Identify which cell holds the provided text, then report its [X, Y] central coordinate. 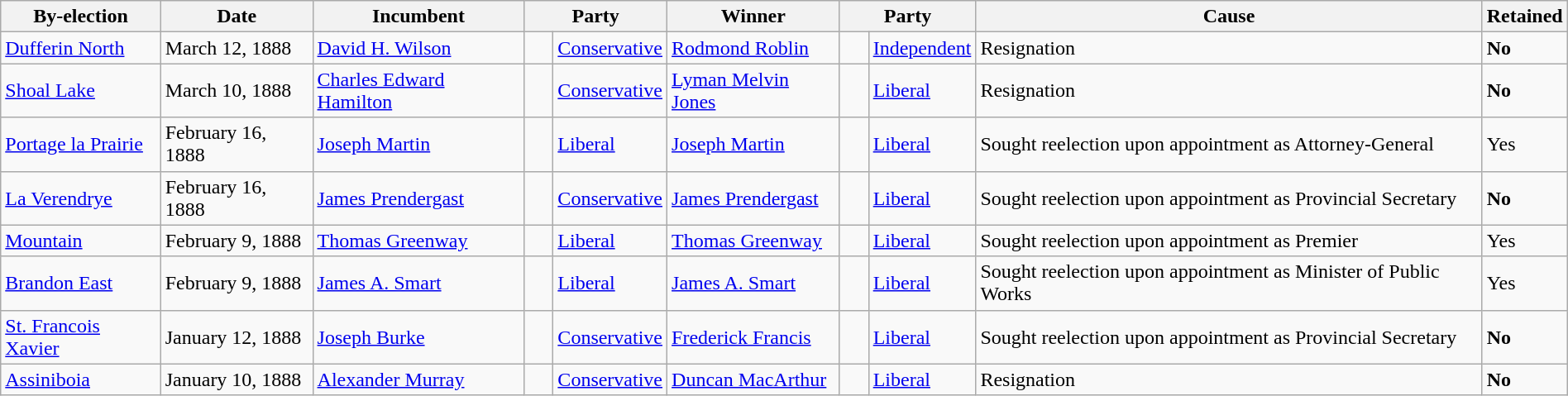
January 12, 1888 [237, 337]
Frederick Francis [754, 337]
Sought reelection upon appointment as Premier [1229, 241]
March 12, 1888 [237, 48]
Charles Edward Hamilton [418, 91]
Alexander Murray [418, 379]
Mountain [81, 241]
Duncan MacArthur [754, 379]
Sought reelection upon appointment as Minister of Public Works [1229, 283]
David H. Wilson [418, 48]
Shoal Lake [81, 91]
Portage la Prairie [81, 144]
Incumbent [418, 17]
La Verendrye [81, 198]
Dufferin North [81, 48]
Date [237, 17]
Cause [1229, 17]
Independent [922, 48]
Joseph Burke [418, 337]
Winner [754, 17]
Lyman Melvin Jones [754, 91]
St. Francois Xavier [81, 337]
Rodmond Roblin [754, 48]
Sought reelection upon appointment as Attorney-General [1229, 144]
Assiniboia [81, 379]
By-election [81, 17]
Brandon East [81, 283]
Retained [1525, 17]
January 10, 1888 [237, 379]
March 10, 1888 [237, 91]
